From the cell containing the given text, extract its center point as [X, Y] coordinate. 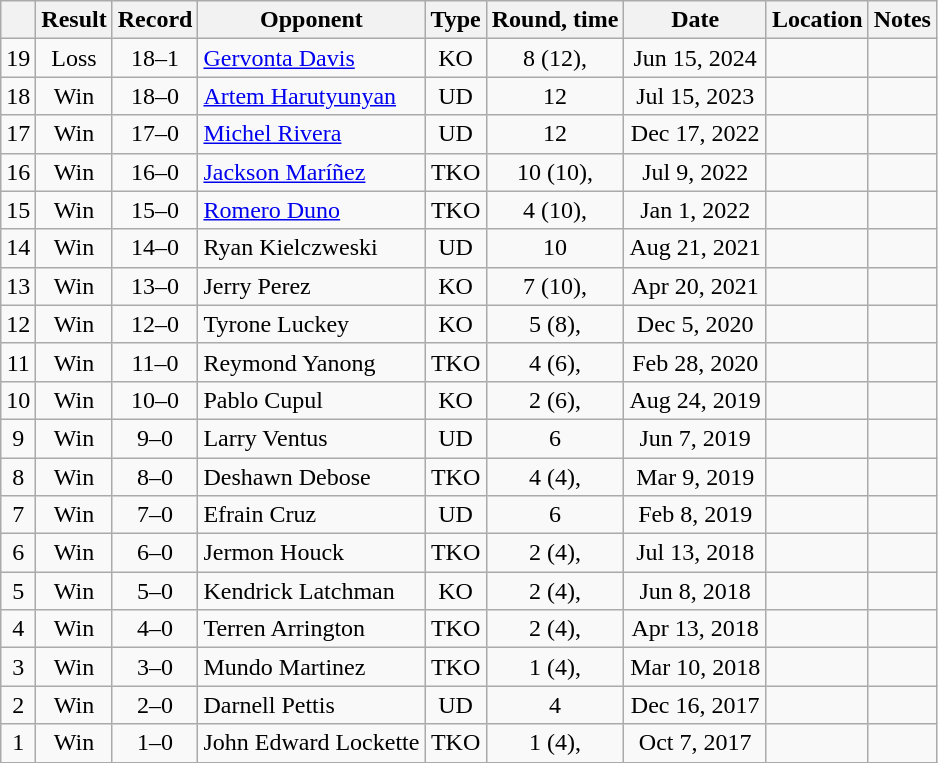
15 [18, 210]
5–0 [155, 591]
Terren Arrington [312, 629]
Apr 13, 2018 [695, 629]
4 (10), [555, 210]
Aug 21, 2021 [695, 248]
4–0 [155, 629]
15–0 [155, 210]
Opponent [312, 20]
Jun 15, 2024 [695, 58]
7–0 [155, 515]
9–0 [155, 438]
18–1 [155, 58]
13–0 [155, 286]
Date [695, 20]
12–0 [155, 324]
Romero Duno [312, 210]
4 (6), [555, 362]
Record [155, 20]
Result [74, 20]
10–0 [155, 400]
Type [456, 20]
13 [18, 286]
16 [18, 172]
8 (12), [555, 58]
Jul 13, 2018 [695, 553]
14 [18, 248]
Larry Ventus [312, 438]
Round, time [555, 20]
Efrain Cruz [312, 515]
John Edward Lockette [312, 743]
Mar 9, 2019 [695, 477]
Pablo Cupul [312, 400]
2 [18, 705]
Location [817, 20]
Oct 7, 2017 [695, 743]
17–0 [155, 134]
Feb 28, 2020 [695, 362]
Jul 15, 2023 [695, 96]
Mar 10, 2018 [695, 667]
Notes [902, 20]
3–0 [155, 667]
Kendrick Latchman [312, 591]
Reymond Yanong [312, 362]
Apr 20, 2021 [695, 286]
5 (8), [555, 324]
10 (10), [555, 172]
Jackson Maríñez [312, 172]
Jun 7, 2019 [695, 438]
3 [18, 667]
Gervonta Davis [312, 58]
1–0 [155, 743]
Dec 5, 2020 [695, 324]
Tyrone Luckey [312, 324]
Artem Harutyunyan [312, 96]
18 [18, 96]
Dec 16, 2017 [695, 705]
11 [18, 362]
6–0 [155, 553]
Deshawn Debose [312, 477]
2 (6), [555, 400]
Feb 8, 2019 [695, 515]
17 [18, 134]
Aug 24, 2019 [695, 400]
5 [18, 591]
Jerry Perez [312, 286]
Jun 8, 2018 [695, 591]
2–0 [155, 705]
19 [18, 58]
16–0 [155, 172]
Jan 1, 2022 [695, 210]
Loss [74, 58]
7 [18, 515]
1 [18, 743]
14–0 [155, 248]
4 (4), [555, 477]
9 [18, 438]
8 [18, 477]
18–0 [155, 96]
7 (10), [555, 286]
Michel Rivera [312, 134]
Jermon Houck [312, 553]
11–0 [155, 362]
8–0 [155, 477]
Darnell Pettis [312, 705]
Jul 9, 2022 [695, 172]
Mundo Martinez [312, 667]
Ryan Kielczweski [312, 248]
Dec 17, 2022 [695, 134]
